For the text-containing cell, return its midpoint in [x, y] coordinate format. 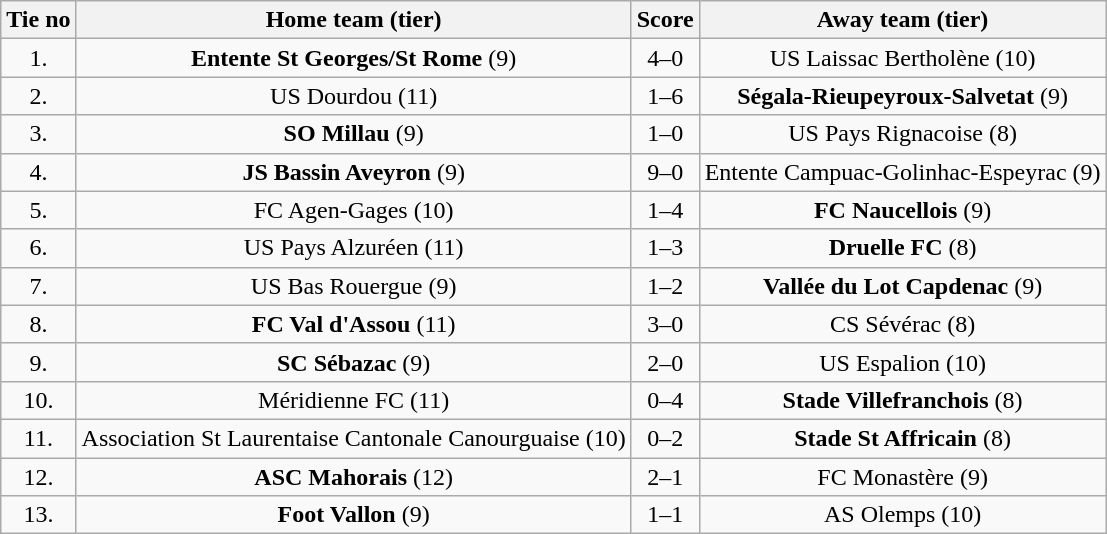
US Bas Rouergue (9) [354, 286]
12. [38, 477]
Home team (tier) [354, 20]
2. [38, 96]
9. [38, 362]
1–2 [665, 286]
US Pays Alzuréen (11) [354, 248]
11. [38, 438]
2–1 [665, 477]
SC Sébazac (9) [354, 362]
3. [38, 134]
Stade Villefranchois (8) [902, 400]
1–1 [665, 515]
6. [38, 248]
Association St Laurentaise Cantonale Canourguaise (10) [354, 438]
10. [38, 400]
Entente St Georges/St Rome (9) [354, 58]
Score [665, 20]
US Laissac Bertholène (10) [902, 58]
Vallée du Lot Capdenac (9) [902, 286]
Druelle FC (8) [902, 248]
1–4 [665, 210]
ASC Mahorais (12) [354, 477]
SO Millau (9) [354, 134]
FC Val d'Assou (11) [354, 324]
FC Monastère (9) [902, 477]
7. [38, 286]
FC Naucellois (9) [902, 210]
US Dourdou (11) [354, 96]
JS Bassin Aveyron (9) [354, 172]
1–6 [665, 96]
Stade St Affricain (8) [902, 438]
Away team (tier) [902, 20]
13. [38, 515]
5. [38, 210]
Tie no [38, 20]
FC Agen-Gages (10) [354, 210]
AS Olemps (10) [902, 515]
1. [38, 58]
3–0 [665, 324]
US Espalion (10) [902, 362]
CS Sévérac (8) [902, 324]
1–3 [665, 248]
Foot Vallon (9) [354, 515]
9–0 [665, 172]
Entente Campuac-Golinhac-Espeyrac (9) [902, 172]
1–0 [665, 134]
2–0 [665, 362]
US Pays Rignacoise (8) [902, 134]
8. [38, 324]
4–0 [665, 58]
Ségala-Rieupeyroux-Salvetat (9) [902, 96]
Méridienne FC (11) [354, 400]
0–2 [665, 438]
4. [38, 172]
0–4 [665, 400]
